Extract the (X, Y) coordinate from the center of the cell holding the provided text.  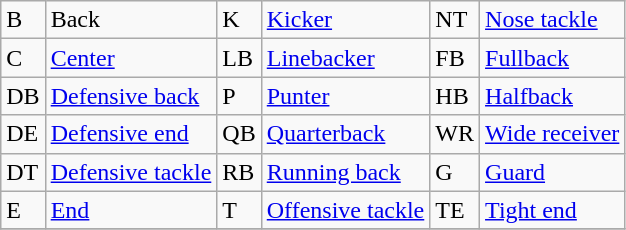
Wide receiver (552, 134)
Defensive end (131, 134)
T (239, 210)
Fullback (552, 58)
Quarterback (346, 134)
E (23, 210)
Kicker (346, 20)
Halfback (552, 96)
TE (455, 210)
Back (131, 20)
Offensive tackle (346, 210)
Running back (346, 172)
K (239, 20)
RB (239, 172)
DB (23, 96)
Punter (346, 96)
G (455, 172)
End (131, 210)
Linebacker (346, 58)
QB (239, 134)
Defensive tackle (131, 172)
P (239, 96)
Defensive back (131, 96)
B (23, 20)
DE (23, 134)
WR (455, 134)
HB (455, 96)
NT (455, 20)
C (23, 58)
Tight end (552, 210)
FB (455, 58)
Nose tackle (552, 20)
DT (23, 172)
Center (131, 58)
Guard (552, 172)
LB (239, 58)
